Determine the (x, y) coordinate at the center of the cell enclosing the given text.  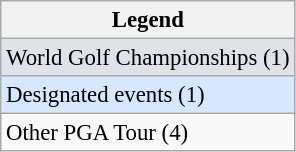
World Golf Championships (1) (148, 58)
Other PGA Tour (4) (148, 133)
Legend (148, 20)
Designated events (1) (148, 95)
